Provide the (X, Y) coordinate of the cell's center where the given text is located.  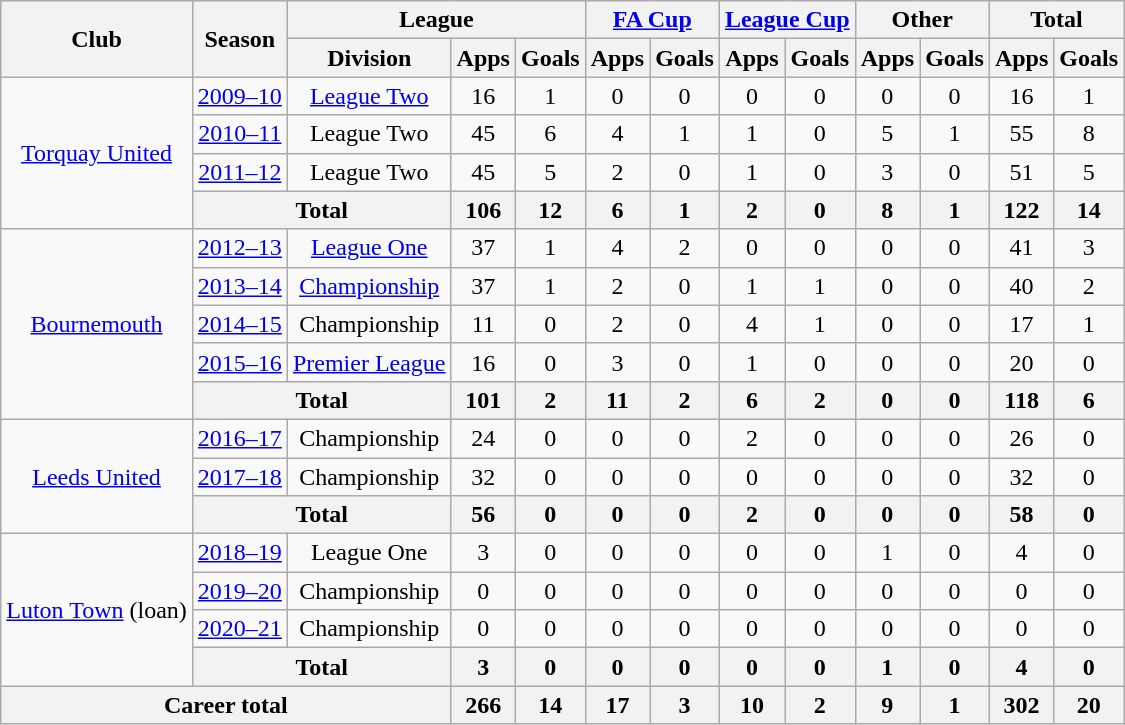
League Cup (787, 20)
2019–20 (240, 591)
2011–12 (240, 172)
2020–21 (240, 629)
Premier League (369, 362)
302 (1021, 705)
40 (1021, 286)
2013–14 (240, 286)
55 (1021, 134)
Division (369, 58)
266 (483, 705)
2009–10 (240, 96)
24 (483, 438)
Leeds United (97, 476)
FA Cup (652, 20)
Luton Town (loan) (97, 610)
56 (483, 515)
9 (887, 705)
2012–13 (240, 248)
122 (1021, 210)
2010–11 (240, 134)
2014–15 (240, 324)
Season (240, 39)
26 (1021, 438)
Club (97, 39)
2015–16 (240, 362)
118 (1021, 400)
Career total (226, 705)
Bournemouth (97, 324)
League (436, 20)
2018–19 (240, 553)
10 (752, 705)
51 (1021, 172)
106 (483, 210)
Torquay United (97, 153)
2017–18 (240, 477)
58 (1021, 515)
41 (1021, 248)
Other (922, 20)
2016–17 (240, 438)
101 (483, 400)
12 (550, 210)
